Provide the (x, y) coordinate of the cell's center where the given text is located.  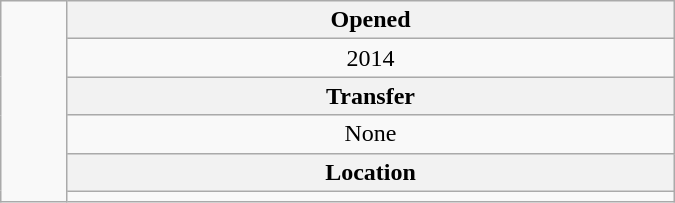
2014 (370, 58)
Location (370, 172)
Transfer (370, 96)
Opened (370, 20)
None (370, 134)
